Extract the [x, y] coordinate from the center of the cell holding the provided text.  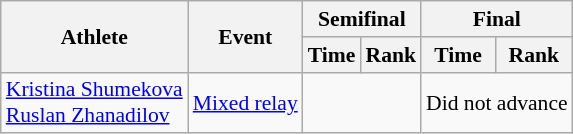
Mixed relay [246, 102]
Semifinal [362, 19]
Did not advance [497, 102]
Event [246, 36]
Final [497, 19]
Kristina ShumekovaRuslan Zhanadilov [94, 102]
Athlete [94, 36]
